Determine the (X, Y) coordinate at the center of the cell enclosing the given text.  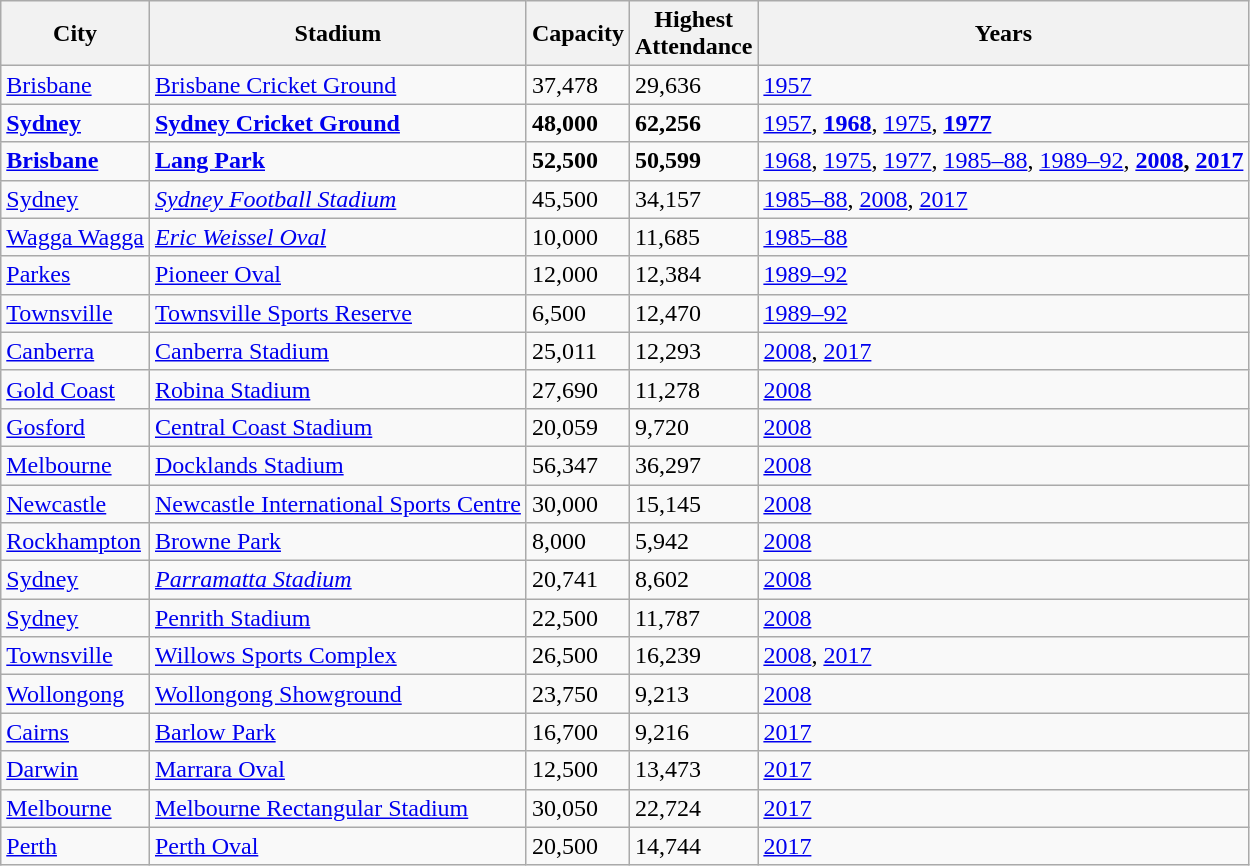
8,602 (693, 580)
Canberra (76, 351)
27,690 (578, 389)
Cairns (76, 732)
Sydney Football Stadium (338, 199)
5,942 (693, 542)
12,293 (693, 351)
1957, 1968, 1975, 1977 (1004, 123)
12,384 (693, 275)
36,297 (693, 465)
Newcastle International Sports Centre (338, 503)
29,636 (693, 85)
City (76, 34)
14,744 (693, 846)
12,470 (693, 313)
Lang Park (338, 161)
Townsville Sports Reserve (338, 313)
Brisbane Cricket Ground (338, 85)
Wollongong (76, 694)
Newcastle (76, 503)
Perth (76, 846)
Rockhampton (76, 542)
62,256 (693, 123)
Capacity (578, 34)
37,478 (578, 85)
Willows Sports Complex (338, 656)
Parkes (76, 275)
Melbourne Rectangular Stadium (338, 808)
30,050 (578, 808)
Penrith Stadium (338, 618)
50,599 (693, 161)
45,500 (578, 199)
9,720 (693, 427)
25,011 (578, 351)
Years (1004, 34)
9,213 (693, 694)
1968, 1975, 1977, 1985–88, 1989–92, 2008, 2017 (1004, 161)
26,500 (578, 656)
11,278 (693, 389)
Central Coast Stadium (338, 427)
Wagga Wagga (76, 237)
56,347 (578, 465)
20,500 (578, 846)
Parramatta Stadium (338, 580)
11,685 (693, 237)
16,700 (578, 732)
22,724 (693, 808)
8,000 (578, 542)
Eric Weissel Oval (338, 237)
15,145 (693, 503)
23,750 (578, 694)
34,157 (693, 199)
Browne Park (338, 542)
6,500 (578, 313)
20,741 (578, 580)
52,500 (578, 161)
Canberra Stadium (338, 351)
48,000 (578, 123)
Stadium (338, 34)
12,500 (578, 770)
Darwin (76, 770)
Marrara Oval (338, 770)
1957 (1004, 85)
12,000 (578, 275)
30,000 (578, 503)
Pioneer Oval (338, 275)
Docklands Stadium (338, 465)
9,216 (693, 732)
16,239 (693, 656)
HighestAttendance (693, 34)
Gosford (76, 427)
10,000 (578, 237)
Wollongong Showground (338, 694)
22,500 (578, 618)
Perth Oval (338, 846)
Gold Coast (76, 389)
Barlow Park (338, 732)
11,787 (693, 618)
13,473 (693, 770)
1985–88, 2008, 2017 (1004, 199)
1985–88 (1004, 237)
Robina Stadium (338, 389)
20,059 (578, 427)
Sydney Cricket Ground (338, 123)
